Scan for the cell matching the given text and deliver its [X, Y] coordinate at center. 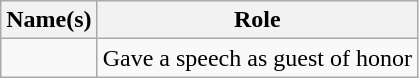
Gave a speech as guest of honor [257, 58]
Name(s) [49, 20]
Role [257, 20]
